From the cell containing the given text, extract its center point as (x, y) coordinate. 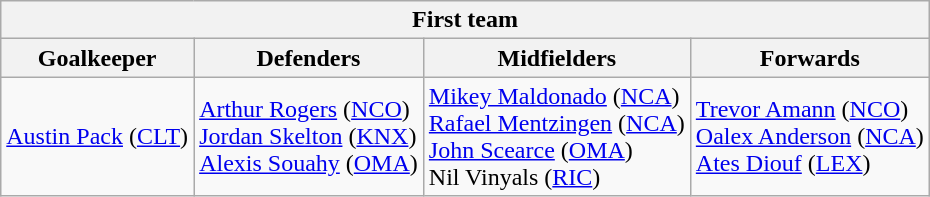
First team (466, 20)
Austin Pack (CLT) (98, 136)
Arthur Rogers (NCO) Jordan Skelton (KNX) Alexis Souahy (OMA) (309, 136)
Goalkeeper (98, 58)
Midfielders (556, 58)
Trevor Amann (NCO) Oalex Anderson (NCA) Ates Diouf (LEX) (810, 136)
Mikey Maldonado (NCA) Rafael Mentzingen (NCA) John Scearce (OMA) Nil Vinyals (RIC) (556, 136)
Defenders (309, 58)
Forwards (810, 58)
